Capture the cell that displays the provided text and extract its [X, Y] central coordinate. 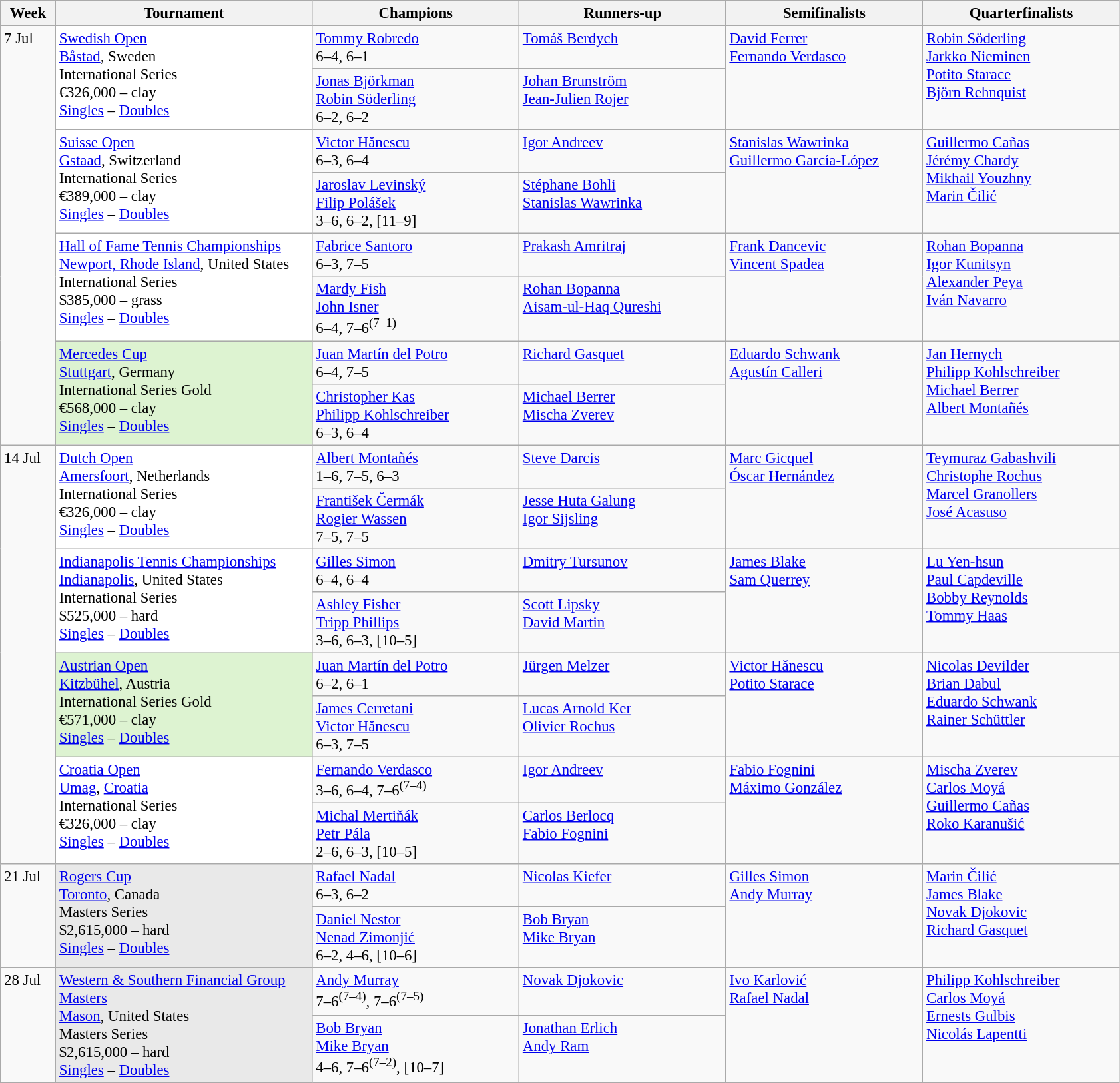
Fernando Verdasco3–6, 6–4, 7–6(7–4) [416, 779]
Jesse Huta Galung Igor Sijsling [623, 518]
Mischa Zverev Carlos Moyá Guillermo Cañas Roko Karanušić [1021, 810]
Fabio Fognini Máximo González [824, 810]
Scott Lipsky David Martin [623, 623]
Rohan Bopanna Aisam-ul-Haq Qureshi [623, 309]
Tournament [184, 13]
Jürgen Melzer [623, 674]
Jonas Björkman Robin Söderling6–2, 6–2 [416, 99]
Rohan Bopanna Igor Kunitsyn Alexander Peya Iván Navarro [1021, 288]
Marin Čilić James Blake Novak Djokovic Richard Gasquet [1021, 916]
Mardy Fish John Isner6–4, 7–6(7–1) [416, 309]
Week [28, 13]
Quarterfinalists [1021, 13]
Semifinalists [824, 13]
David Ferrer Fernando Verdasco [824, 78]
Andy Murray 7–6(7–4), 7–6(7–5) [416, 992]
Tomáš Berdych [623, 48]
7 Jul [28, 236]
Mercedes Cup Stuttgart, GermanyInternational Series Gold€568,000 – clay Singles – Doubles [184, 393]
Nicolas Kiefer [623, 886]
James Blake Sam Querrey [824, 601]
Austrian Open Kitzbühel, AustriaInternational Series Gold€571,000 – clay Singles – Doubles [184, 705]
Albert Montañés 1–6, 7–5, 6–3 [416, 466]
Gilles Simon Andy Murray [824, 916]
Marc Gicquel Óscar Hernández [824, 497]
Johan Brunström Jean-Julien Rojer [623, 99]
Tommy Robredo6–4, 6–1 [416, 48]
Guillermo Cañas Jérémy Chardy Mikhail Youzhny Marin Čilić [1021, 182]
Jan Hernych Philipp Kohlschreiber Michael Berrer Albert Montañés [1021, 393]
Croatia Open Umag, CroatiaInternational Series€326,000 – clay Singles – Doubles [184, 810]
Steve Darcis [623, 466]
28 Jul [28, 1026]
Gilles Simon 6–4, 6–4 [416, 570]
Rogers Cup Toronto, CanadaMasters Series$2,615,000 – hard Singles – Doubles [184, 916]
Champions [416, 13]
Richard Gasquet [623, 362]
Michal Mertiňák Petr Pála 2–6, 6–3, [10–5] [416, 834]
Stéphane Bohli Stanislas Wawrinka [623, 203]
Carlos Berlocq Fabio Fognini [623, 834]
Bob Bryan Mike Bryan [623, 938]
14 Jul [28, 654]
Ivo Karlović Rafael Nadal [824, 1026]
Lu Yen-hsun Paul Capdeville Bobby Reynolds Tommy Haas [1021, 601]
Juan Martín del Potro6–4, 7–5 [416, 362]
Juan Martín del Potro 6–2, 6–1 [416, 674]
Jaroslav Levinský Filip Polášek 3–6, 6–2, [11–9] [416, 203]
Prakash Amritraj [623, 256]
21 Jul [28, 916]
Dutch Open Amersfoort, NetherlandsInternational Series€326,000 – clay Singles – Doubles [184, 497]
Bob Bryan Mike Bryan 4–6, 7–6(7–2), [10–7] [416, 1050]
František Čermák Rogier Wassen 7–5, 7–5 [416, 518]
James Cerretani Victor Hănescu 6–3, 7–5 [416, 727]
Suisse Open Gstaad, SwitzerlandInternational Series€389,000 – clay Singles – Doubles [184, 182]
Dmitry Tursunov [623, 570]
Christopher Kas Philipp Kohlschreiber6–3, 6–4 [416, 414]
Victor Hănescu 6–3, 6–4 [416, 152]
Western & Southern Financial Group Masters Mason, United StatesMasters Series$2,615,000 – hard Singles – Doubles [184, 1026]
Stanislas Wawrinka Guillermo García-López [824, 182]
Hall of Fame Tennis Championships Newport, Rhode Island, United StatesInternational Series$385,000 – grass Singles – Doubles [184, 288]
Ashley Fisher Tripp Phillips3–6, 6–3, [10–5] [416, 623]
Rafael Nadal 6–3, 6–2 [416, 886]
Runners-up [623, 13]
Daniel Nestor Nenad Zimonjić 6–2, 4–6, [10–6] [416, 938]
Nicolas Devilder Brian Dabul Eduardo Schwank Rainer Schüttler [1021, 705]
Robin Söderling Jarkko Nieminen Potito Starace Björn Rehnquist [1021, 78]
Frank Dancevic Vincent Spadea [824, 288]
Philipp Kohlschreiber Carlos Moyá Ernests Gulbis Nicolás Lapentti [1021, 1026]
Swedish Open Båstad, SwedenInternational Series€326,000 – clay Singles – Doubles [184, 78]
Novak Djokovic [623, 992]
Teymuraz Gabashvili Christophe Rochus Marcel Granollers José Acasuso [1021, 497]
Lucas Arnold Ker Olivier Rochus [623, 727]
Eduardo Schwank Agustín Calleri [824, 393]
Michael Berrer Mischa Zverev [623, 414]
Indianapolis Tennis Championships Indianapolis, United StatesInternational Series$525,000 – hard Singles – Doubles [184, 601]
Fabrice Santoro6–3, 7–5 [416, 256]
Jonathan Erlich Andy Ram [623, 1050]
Victor Hănescu Potito Starace [824, 705]
